Locate the cell with the specified text and output its [X, Y] center coordinate. 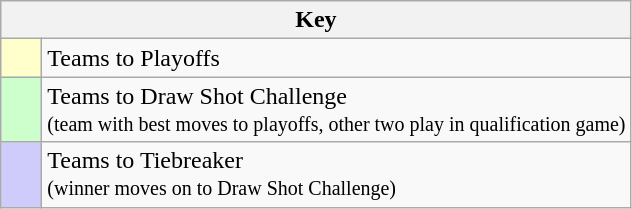
Key [316, 20]
Teams to Tiebreaker (winner moves on to Draw Shot Challenge) [336, 174]
Teams to Draw Shot Challenge (team with best moves to playoffs, other two play in qualification game) [336, 110]
Teams to Playoffs [336, 58]
